Capture the cell that displays the provided text and extract its [X, Y] central coordinate. 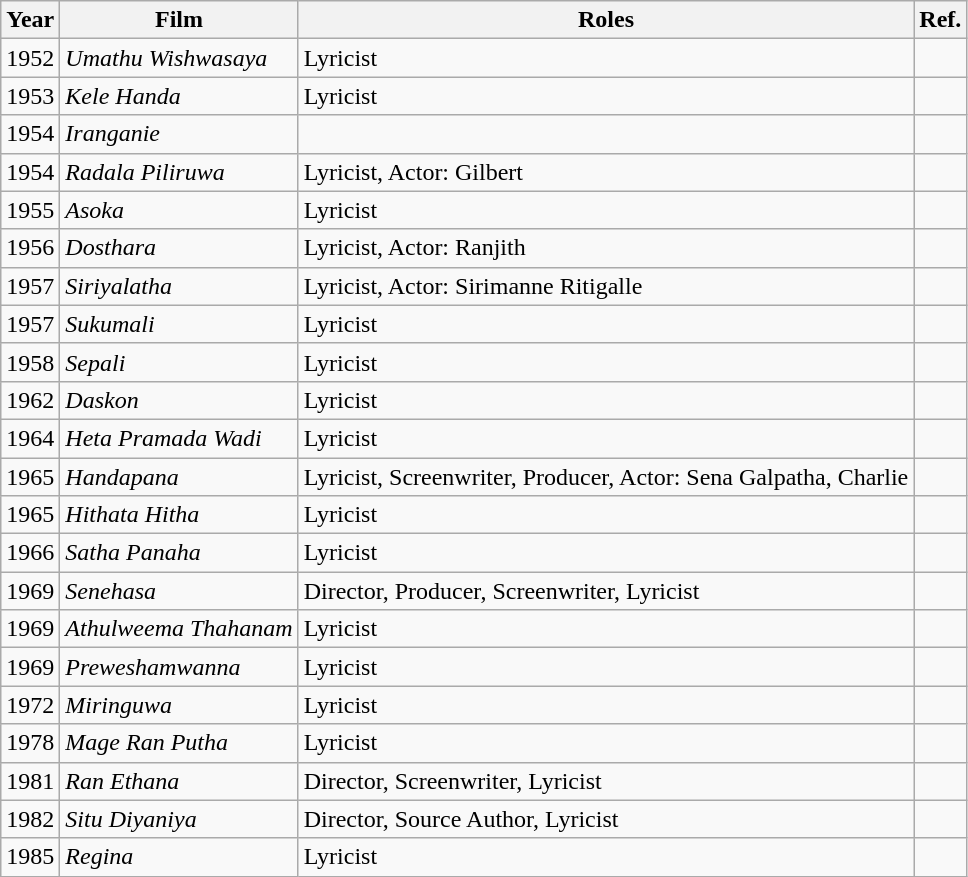
Umathu Wishwasaya [179, 58]
1964 [30, 438]
Radala Piliruwa [179, 172]
1955 [30, 210]
Ran Ethana [179, 781]
1962 [30, 400]
1985 [30, 857]
1966 [30, 553]
Situ Diyaniya [179, 819]
Handapana [179, 477]
1982 [30, 819]
Hithata Hitha [179, 515]
Sukumali [179, 324]
Preweshamwanna [179, 667]
Director, Screenwriter, Lyricist [606, 781]
Asoka [179, 210]
Lyricist, Screenwriter, Producer, Actor: Sena Galpatha, Charlie [606, 477]
1981 [30, 781]
1958 [30, 362]
Satha Panaha [179, 553]
1972 [30, 705]
Iranganie [179, 134]
Dosthara [179, 248]
Heta Pramada Wadi [179, 438]
Lyricist, Actor: Sirimanne Ritigalle [606, 286]
Sepali [179, 362]
1978 [30, 743]
Ref. [940, 20]
Siriyalatha [179, 286]
Roles [606, 20]
Kele Handa [179, 96]
Mage Ran Putha [179, 743]
Lyricist, Actor: Gilbert [606, 172]
1953 [30, 96]
Film [179, 20]
Year [30, 20]
Daskon [179, 400]
1956 [30, 248]
Director, Source Author, Lyricist [606, 819]
Lyricist, Actor: Ranjith [606, 248]
Miringuwa [179, 705]
Regina [179, 857]
Athulweema Thahanam [179, 629]
Senehasa [179, 591]
1952 [30, 58]
Director, Producer, Screenwriter, Lyricist [606, 591]
